Find where the given text appears and provide that cell's center as [x, y] coordinate. 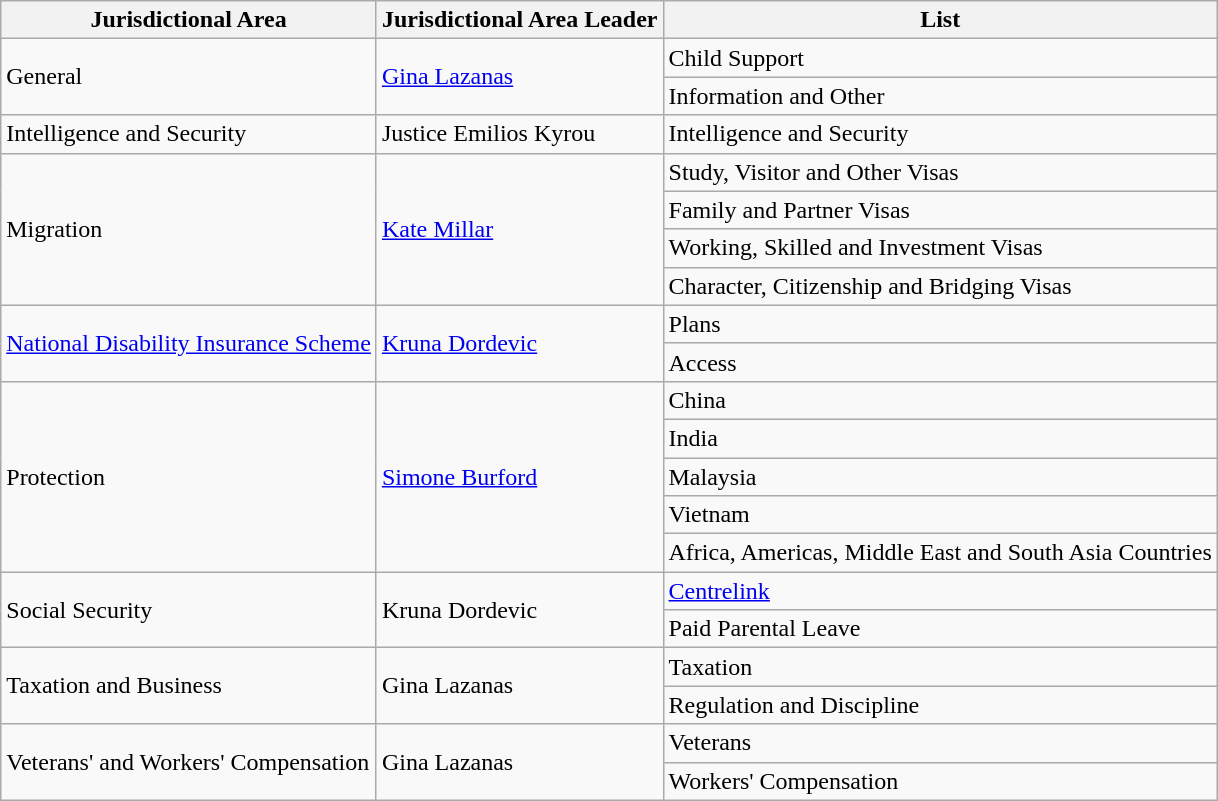
National Disability Insurance Scheme [189, 343]
Character, Citizenship and Bridging Visas [940, 286]
China [940, 400]
Justice Emilios Kyrou [520, 134]
Taxation and Business [189, 686]
Africa, Americas, Middle East and South Asia Countries [940, 553]
Centrelink [940, 591]
Child Support [940, 58]
Veterans' and Workers' Compensation [189, 762]
Information and Other [940, 96]
Regulation and Discipline [940, 705]
Malaysia [940, 477]
Jurisdictional Area Leader [520, 20]
General [189, 77]
Plans [940, 324]
Working, Skilled and Investment Visas [940, 248]
Study, Visitor and Other Visas [940, 172]
Kate Millar [520, 229]
Jurisdictional Area [189, 20]
List [940, 20]
Taxation [940, 667]
Family and Partner Visas [940, 210]
Access [940, 362]
Protection [189, 476]
Simone Burford [520, 476]
Paid Parental Leave [940, 629]
Workers' Compensation [940, 781]
Social Security [189, 610]
Migration [189, 229]
India [940, 438]
Veterans [940, 743]
Vietnam [940, 515]
